Search for the cell housing the specified text and yield its [x, y] center coordinate. 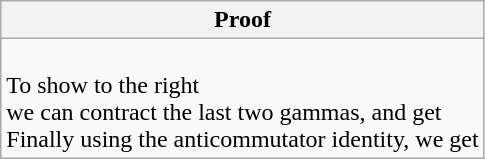
To show to the right we can contract the last two gammas, and get Finally using the anticommutator identity, we get [242, 98]
Proof [242, 20]
